Capture the cell that displays the provided text and extract its (x, y) central coordinate. 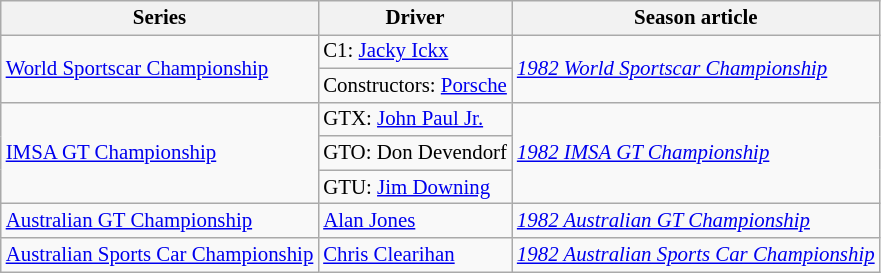
Constructors: Porsche (415, 85)
World Sportscar Championship (160, 68)
1982 Australian GT Championship (696, 221)
1982 Australian Sports Car Championship (696, 255)
GTO: Don Devendorf (415, 153)
Chris Clearihan (415, 255)
IMSA GT Championship (160, 153)
C1: Jacky Ickx (415, 51)
Australian Sports Car Championship (160, 255)
1982 IMSA GT Championship (696, 153)
GTU: Jim Downing (415, 187)
Driver (415, 18)
Alan Jones (415, 221)
GTX: John Paul Jr. (415, 119)
1982 World Sportscar Championship (696, 68)
Season article (696, 18)
Series (160, 18)
Australian GT Championship (160, 221)
